Extract the [X, Y] coordinate from the center of the cell holding the provided text.  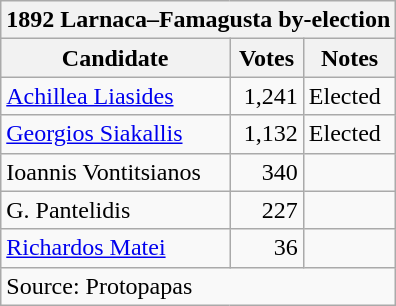
Georgios Siakallis [116, 134]
G. Pantelidis [116, 210]
Ioannis Vontitsianos [116, 172]
Candidate [116, 58]
1,132 [267, 134]
Votes [267, 58]
1,241 [267, 96]
Notes [349, 58]
36 [267, 248]
Source: Protopapas [198, 286]
Achillea Liasides [116, 96]
227 [267, 210]
340 [267, 172]
1892 Larnaca–Famagusta by-election [198, 20]
Richardos Matei [116, 248]
